Find where the given text appears and provide that cell's center as (X, Y) coordinate. 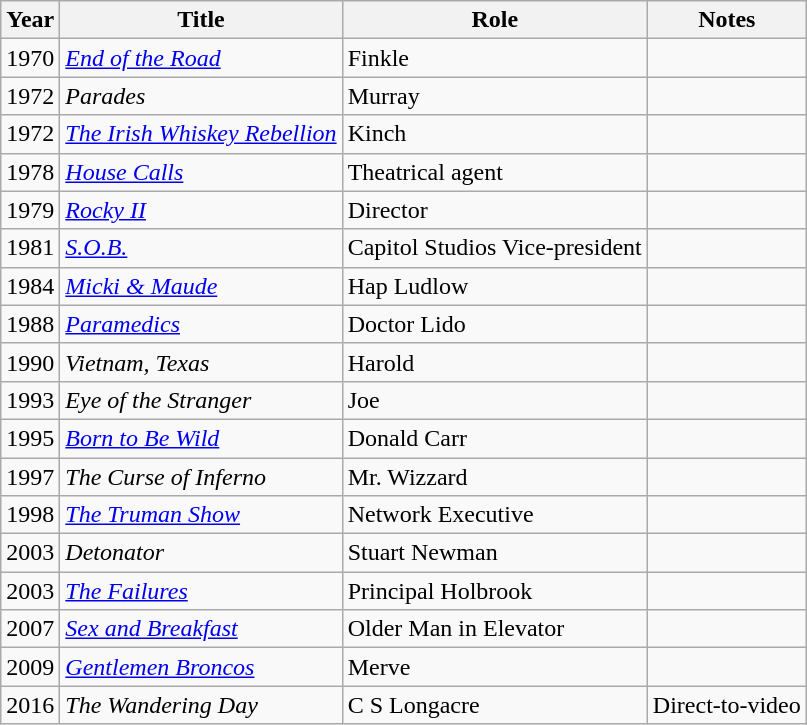
2009 (30, 667)
1970 (30, 58)
Eye of the Stranger (201, 400)
1979 (30, 210)
Direct-to-video (726, 705)
Joe (494, 400)
2016 (30, 705)
1981 (30, 248)
Principal Holbrook (494, 591)
Capitol Studios Vice-president (494, 248)
Kinch (494, 134)
Paramedics (201, 324)
Finkle (494, 58)
Merve (494, 667)
1998 (30, 515)
The Truman Show (201, 515)
Title (201, 20)
1995 (30, 438)
Rocky II (201, 210)
Harold (494, 362)
The Curse of Inferno (201, 477)
Vietnam, Texas (201, 362)
C S Longacre (494, 705)
Murray (494, 96)
Theatrical agent (494, 172)
Network Executive (494, 515)
End of the Road (201, 58)
Micki & Maude (201, 286)
Stuart Newman (494, 553)
House Calls (201, 172)
Year (30, 20)
1990 (30, 362)
2007 (30, 629)
The Wandering Day (201, 705)
Notes (726, 20)
Detonator (201, 553)
Older Man in Elevator (494, 629)
The Failures (201, 591)
Hap Ludlow (494, 286)
Sex and Breakfast (201, 629)
S.O.B. (201, 248)
Parades (201, 96)
Director (494, 210)
1988 (30, 324)
Mr. Wizzard (494, 477)
Born to Be Wild (201, 438)
Gentlemen Broncos (201, 667)
Donald Carr (494, 438)
1984 (30, 286)
Role (494, 20)
1993 (30, 400)
1997 (30, 477)
Doctor Lido (494, 324)
1978 (30, 172)
The Irish Whiskey Rebellion (201, 134)
